Extract the [X, Y] coordinate from the center of the cell holding the provided text.  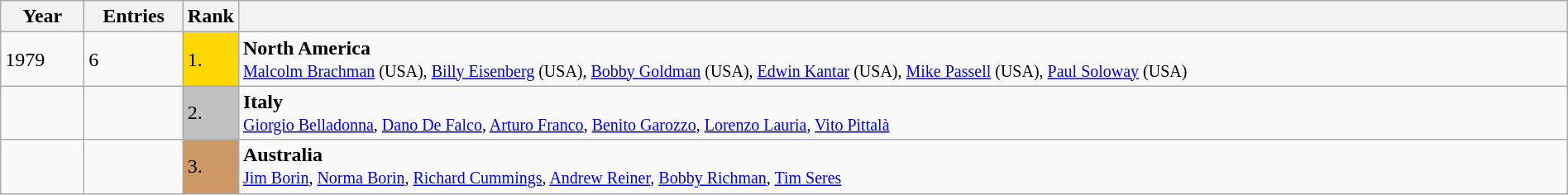
North AmericaMalcolm Brachman (USA), Billy Eisenberg (USA), Bobby Goldman (USA), Edwin Kantar (USA), Mike Passell (USA), Paul Soloway (USA) [903, 59]
Rank [210, 17]
AustraliaJim Borin, Norma Borin, Richard Cummings, Andrew Reiner, Bobby Richman, Tim Seres [903, 167]
3. [210, 167]
1979 [43, 59]
ItalyGiorgio Belladonna, Dano De Falco, Arturo Franco, Benito Garozzo, Lorenzo Lauria, Vito Pittalà [903, 112]
1. [210, 59]
6 [134, 59]
Entries [134, 17]
Year [43, 17]
2. [210, 112]
